Return [X, Y] of the center of cell containing provided text 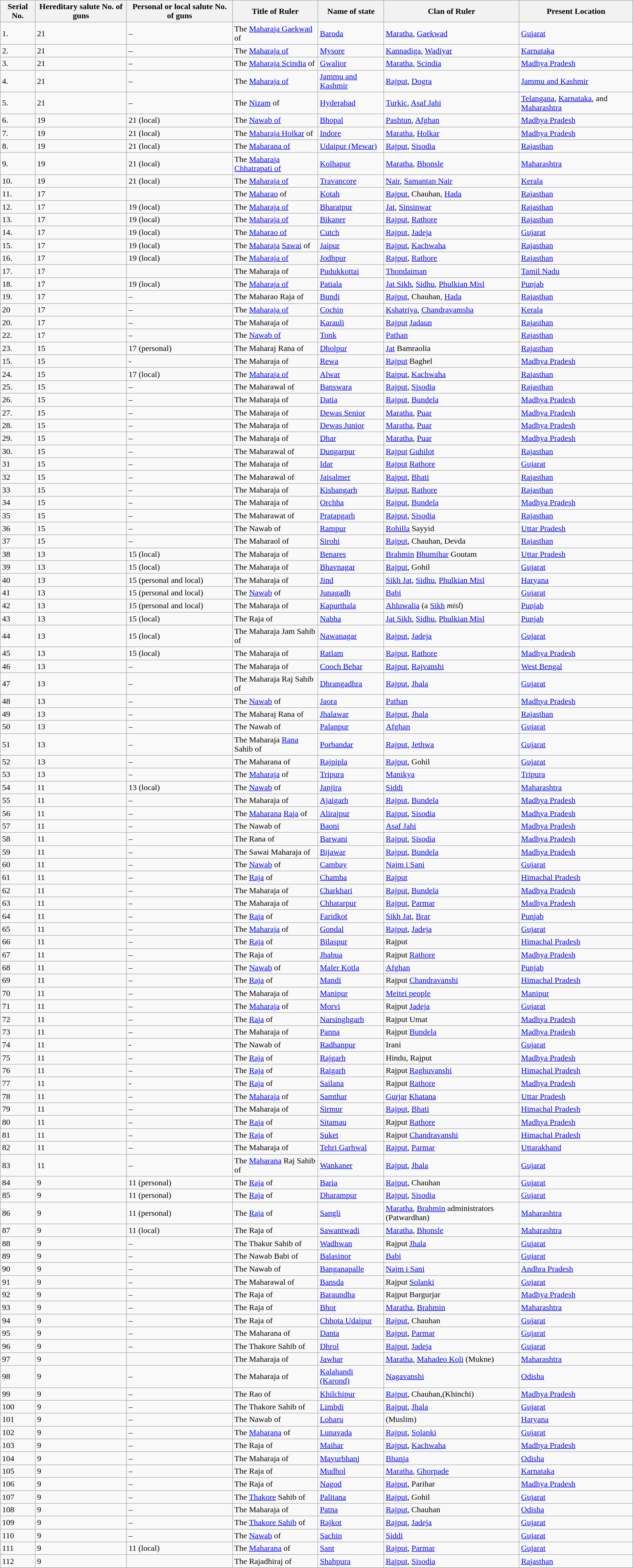
Hindu, Rajput [451, 1058]
Jhalawar [351, 714]
65 [18, 929]
Junagadh [351, 593]
Gwalior [351, 64]
Porbandar [351, 744]
Wadhwan [351, 1243]
Tehri Garhwal [351, 1148]
64 [18, 916]
Loharu [351, 1420]
93 [18, 1308]
Bilaspur [351, 942]
67 [18, 955]
27. [18, 413]
Raigarh [351, 1071]
82 [18, 1148]
95 [18, 1333]
Gurjar Khatana [451, 1096]
Ajaigarh [351, 800]
70 [18, 993]
Banswara [351, 387]
77 [18, 1084]
17 (personal) [180, 348]
90 [18, 1269]
Sangli [351, 1213]
The Maharaja Raj Sahib of [275, 684]
Dewas Senior [351, 413]
4. [18, 81]
Barwani [351, 839]
84 [18, 1183]
49 [18, 714]
13. [18, 220]
Turkic, Asaf Jahi [451, 103]
73 [18, 1032]
Maratha, Gaekwad [451, 33]
Morvi [351, 1006]
Asaf Jahi [451, 826]
91 [18, 1282]
Kotah [351, 194]
The Maharaja Scindia of [275, 64]
62 [18, 890]
36 [18, 528]
Pudukkottai [351, 271]
108 [18, 1510]
Patiala [351, 284]
109 [18, 1523]
Dharampur [351, 1195]
The Maharaja Jam Sahib of [275, 636]
59 [18, 852]
Personal or local salute No. of guns [180, 11]
Pashtun, Afghan [451, 120]
Shahpura [351, 1561]
Sirohi [351, 541]
The Maharaja Chhatrapati of [275, 164]
103 [18, 1445]
35 [18, 516]
Uttarakhand [576, 1148]
86 [18, 1213]
22. [18, 335]
The Nizam of [275, 103]
Narsinghgarh [351, 1019]
60 [18, 865]
Sikh Jat, Sidhu, Phulkian Misl [451, 580]
71 [18, 1006]
Irani [451, 1045]
Maratha, Brahmin [451, 1308]
34 [18, 503]
Name of state [351, 11]
The Maharao Raja of [275, 297]
Maler Kotla [351, 968]
Bansda [351, 1282]
The Maharaja Holkar of [275, 133]
100 [18, 1407]
Travancore [351, 181]
Sachin [351, 1536]
Orchha [351, 503]
Bhanja [451, 1458]
76 [18, 1071]
88 [18, 1243]
Palanpur [351, 727]
Cambay [351, 865]
Radhanpur [351, 1045]
Maratha, Mahadeo Koli (Mukne) [451, 1359]
Sawantwadi [351, 1230]
The Rao of [275, 1394]
12. [18, 207]
94 [18, 1321]
17. [18, 271]
Bikaner [351, 220]
Jaisalmer [351, 477]
Rajput, Jethwa [451, 744]
Cochin [351, 310]
The Maharaja Rana Sahib of [275, 744]
Indore [351, 133]
Telangana, Karnataka, and Maharashtra [576, 103]
5. [18, 103]
53 [18, 775]
11. [18, 194]
19. [18, 297]
Manikya [451, 775]
92 [18, 1295]
Rajput Umat [451, 1019]
Jat Bamraolia [451, 348]
104 [18, 1458]
33 [18, 490]
58 [18, 839]
Banganapalle [351, 1269]
81 [18, 1135]
The Thakur Sahib of [275, 1243]
25. [18, 387]
69 [18, 980]
Bharatpur [351, 207]
Present Location [576, 11]
Rohilla Sayyid [451, 528]
1. [18, 33]
Idar [351, 464]
Mysore [351, 51]
Chhatarpur [351, 903]
Khilchipur [351, 1394]
Bijawar [351, 852]
Chhota Udaipur [351, 1321]
37 [18, 541]
55 [18, 800]
Rajput Jhala [451, 1243]
18. [18, 284]
Thondaiman [451, 271]
Udaipur (Mewar) [351, 146]
41 [18, 593]
Patna [351, 1510]
Ahluwalia (a Sikh misl) [451, 605]
Kolhapur [351, 164]
Rajput, Chauhan, Devda [451, 541]
Rajput Baghel [451, 361]
32 [18, 477]
The Rajadhiraj of [275, 1561]
Panna [351, 1032]
Maihar [351, 1445]
Jhabua [351, 955]
Dhrangadhra [351, 684]
Tamil Nadu [576, 271]
97 [18, 1359]
26. [18, 400]
Dungarpur [351, 451]
Rajput Bundela [451, 1032]
Rajput Raghuvanshi [451, 1071]
68 [18, 968]
Nawanagar [351, 636]
Hyderabad [351, 103]
Mudhol [351, 1471]
Pratapgarh [351, 516]
20 [18, 310]
Alwar [351, 374]
74 [18, 1045]
10. [18, 181]
Ratlam [351, 654]
Maratha, Brahmin administrators (Patwardhan) [451, 1213]
Serial No. [18, 11]
14. [18, 233]
80 [18, 1122]
Kishangarh [351, 490]
98 [18, 1377]
56 [18, 813]
Rajput Guhilot [451, 451]
Janjira [351, 787]
Danta [351, 1333]
57 [18, 826]
Meitei people [451, 993]
Brahmin Bhumihar Goutam [451, 554]
Kannadiga, Wadiyar [451, 51]
30. [18, 451]
2. [18, 51]
Datia [351, 400]
Baraundha [351, 1295]
79 [18, 1109]
The Maharawat of [275, 516]
Baroda [351, 33]
The Maharana Raj Sahib of [275, 1165]
Limbdi [351, 1407]
38 [18, 554]
The Nawab Babi of [275, 1256]
Sailana [351, 1084]
The Maharaja Sawai of [275, 245]
Jind [351, 580]
Alirajpur [351, 813]
Kshatriya, Chandravamsha [451, 310]
107 [18, 1497]
Rajput, Dogra [451, 81]
Jaora [351, 701]
43 [18, 618]
Mandi [351, 980]
Rajput, Solanki [451, 1432]
Sant [351, 1548]
Cutch [351, 233]
Karauli [351, 323]
Rajput Jadeja [451, 1006]
Lunavada [351, 1432]
Bundi [351, 297]
7. [18, 133]
40 [18, 580]
99 [18, 1394]
105 [18, 1471]
Andhra Pradesh [576, 1269]
Baoni [351, 826]
Rewa [351, 361]
78 [18, 1096]
Bhor [351, 1308]
Rajput Bargurjar [451, 1295]
Gondal [351, 929]
16. [18, 258]
106 [18, 1484]
Chamba [351, 878]
Maratha, Holkar [451, 133]
Title of Ruler [275, 11]
75 [18, 1058]
Rajput Solanki [451, 1282]
45 [18, 654]
Balasinor [351, 1256]
Sirmur [351, 1109]
111 [18, 1548]
17 (local) [180, 374]
20. [18, 323]
(Muslim) [451, 1420]
Rajput, Parihar [451, 1484]
89 [18, 1256]
96 [18, 1346]
The Sawai Maharaja of [275, 852]
Samthar [351, 1096]
Nagod [351, 1484]
23. [18, 348]
Faridkot [351, 916]
Nair, Samantan Nair [451, 181]
The Maharaol of [275, 541]
Maratha, Ghorpade [451, 1471]
Wankaner [351, 1165]
Bhavnagar [351, 567]
Dhrol [351, 1346]
West Bengal [576, 666]
Tonk [351, 335]
28. [18, 426]
101 [18, 1420]
110 [18, 1536]
46 [18, 666]
72 [18, 1019]
Dhar [351, 438]
Rajkot [351, 1523]
Rajput, Chauhan,(Khinchi) [451, 1394]
The Rana of [275, 839]
85 [18, 1195]
48 [18, 701]
63 [18, 903]
Rampur [351, 528]
Jaipur [351, 245]
Kapurthala [351, 605]
Suket [351, 1135]
3. [18, 64]
Cooch Behar [351, 666]
44 [18, 636]
39 [18, 567]
Jawhar [351, 1359]
29. [18, 438]
Rajput Jadaun [451, 323]
Jat, Sinsinwar [451, 207]
Mayurbhanj [351, 1458]
Rajpipla [351, 762]
66 [18, 942]
Palitana [351, 1497]
31 [18, 464]
Hereditary salute No. of guns [81, 11]
24. [18, 374]
50 [18, 727]
112 [18, 1561]
Nabha [351, 618]
Rajput, Rajvanshi [451, 666]
47 [18, 684]
Maratha, Scindia [451, 64]
Sikh Jat, Brar [451, 916]
Kalahandi (Karond) [351, 1377]
13 (local) [180, 787]
Clan of Ruler [451, 11]
51 [18, 744]
Nagavanshi [451, 1377]
8. [18, 146]
The Maharana Raja of [275, 813]
The Maharaja Gaekwad of [275, 33]
Rajgarh [351, 1058]
87 [18, 1230]
54 [18, 787]
61 [18, 878]
Benares [351, 554]
9. [18, 164]
42 [18, 605]
52 [18, 762]
6. [18, 120]
Baria [351, 1183]
Jodhpur [351, 258]
Sitamau [351, 1122]
83 [18, 1165]
Bhopal [351, 120]
Dholpur [351, 348]
Dewas Junior [351, 426]
Charkhari [351, 890]
102 [18, 1432]
